Find where the given text appears and provide that cell's center as (x, y) coordinate. 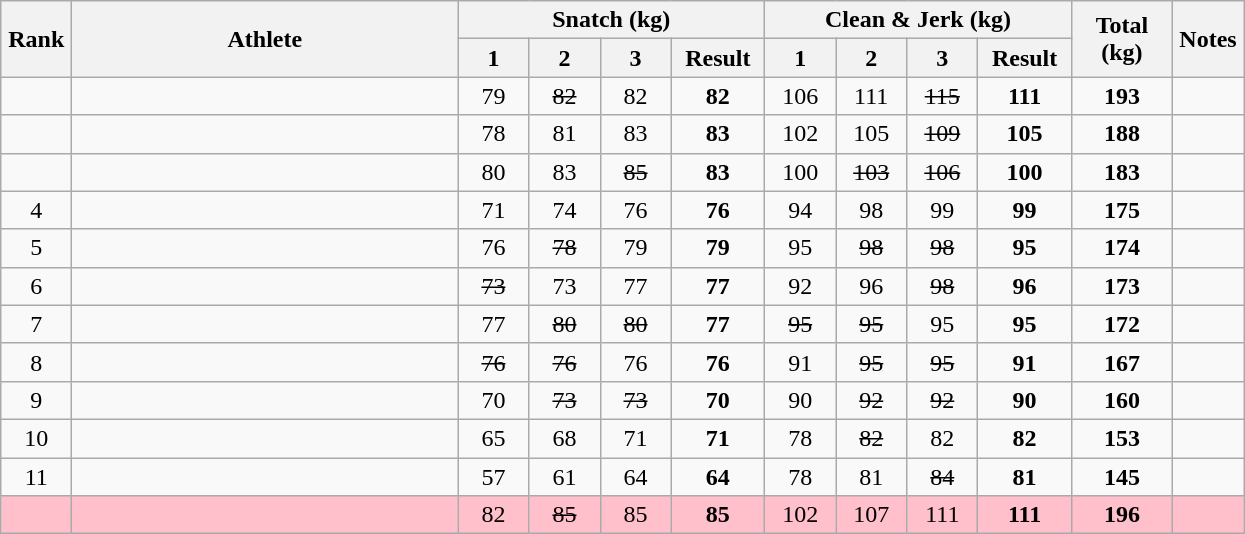
173 (1122, 286)
Rank (36, 39)
115 (942, 96)
109 (942, 134)
160 (1122, 400)
103 (872, 172)
193 (1122, 96)
61 (564, 477)
107 (872, 515)
11 (36, 477)
145 (1122, 477)
94 (800, 210)
5 (36, 248)
74 (564, 210)
196 (1122, 515)
172 (1122, 324)
188 (1122, 134)
7 (36, 324)
68 (564, 438)
8 (36, 362)
57 (494, 477)
9 (36, 400)
6 (36, 286)
84 (942, 477)
65 (494, 438)
Clean & Jerk (kg) (918, 20)
4 (36, 210)
167 (1122, 362)
174 (1122, 248)
183 (1122, 172)
Total (kg) (1122, 39)
Athlete (265, 39)
175 (1122, 210)
153 (1122, 438)
Snatch (kg) (612, 20)
Notes (1208, 39)
10 (36, 438)
